From the cell containing the given text, extract its center point as [X, Y] coordinate. 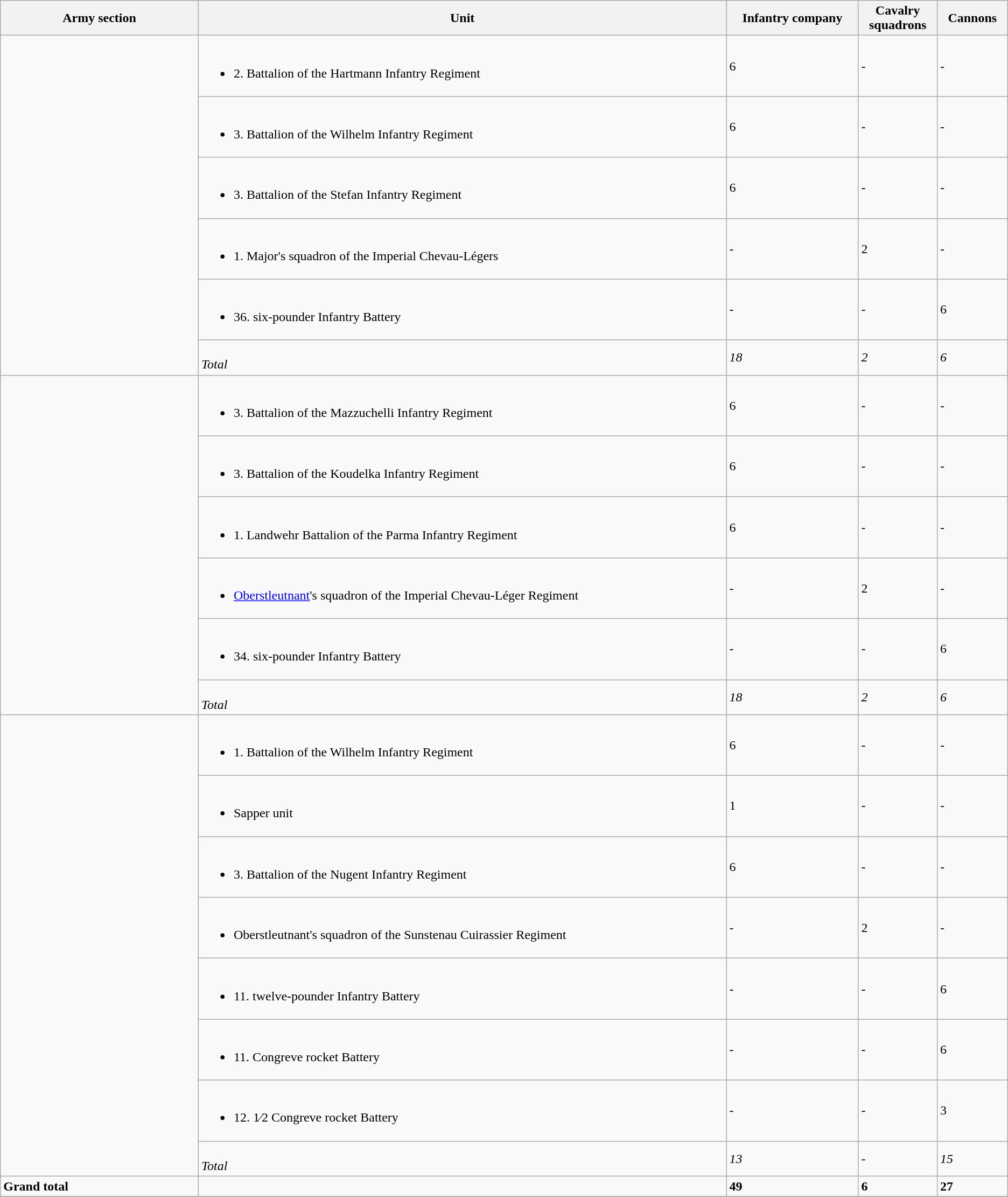
Grand total [100, 1186]
1. Battalion of the Wilhelm Infantry Regiment [462, 746]
3. Battalion of the Wilhelm Infantry Regiment [462, 127]
Sapper unit [462, 806]
3 [972, 1111]
49 [793, 1186]
Cavalry squadrons [898, 18]
15 [972, 1158]
3. Battalion of the Stefan Infantry Regiment [462, 187]
34. six-pounder Infantry Battery [462, 649]
12. 1⁄2 Congreve rocket Battery [462, 1111]
11. Congreve rocket Battery [462, 1049]
1 [793, 806]
3. Battalion of the Nugent Infantry Regiment [462, 867]
1. Landwehr Battalion of the Parma Infantry Regiment [462, 527]
Cannons [972, 18]
Army section [100, 18]
3. Battalion of the Mazzuchelli Infantry Regiment [462, 405]
3. Battalion of the Koudelka Infantry Regiment [462, 467]
Unit [462, 18]
27 [972, 1186]
36. six-pounder Infantry Battery [462, 309]
Oberstleutnant's squadron of the Sunstenau Cuirassier Regiment [462, 928]
2. Battalion of the Hartmann Infantry Regiment [462, 66]
Oberstleutnant's squadron of the Imperial Chevau-Léger Regiment [462, 588]
11. twelve-pounder Infantry Battery [462, 989]
1. Major's squadron of the Imperial Chevau-Légers [462, 249]
Infantry company [793, 18]
13 [793, 1158]
